Pinpoint the cell where the given text exists, returning its (x, y) midpoint coordinate. 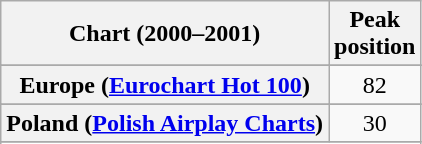
Chart (2000–2001) (165, 34)
Europe (Eurochart Hot 100) (165, 85)
Peakposition (375, 34)
82 (375, 85)
Poland (Polish Airplay Charts) (165, 123)
30 (375, 123)
